For the text-containing cell, return its midpoint in (X, Y) coordinate format. 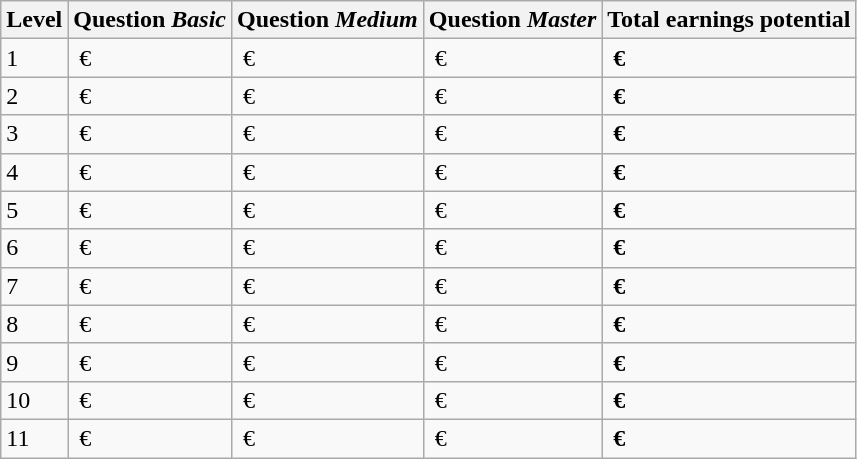
4 (34, 172)
2 (34, 96)
9 (34, 362)
1 (34, 58)
6 (34, 248)
11 (34, 438)
Total earnings potential (729, 20)
3 (34, 134)
Question Master (512, 20)
Level (34, 20)
Question Medium (328, 20)
8 (34, 324)
7 (34, 286)
10 (34, 400)
Question Basic (150, 20)
5 (34, 210)
